Identify which cell holds the provided text, then report its [x, y] central coordinate. 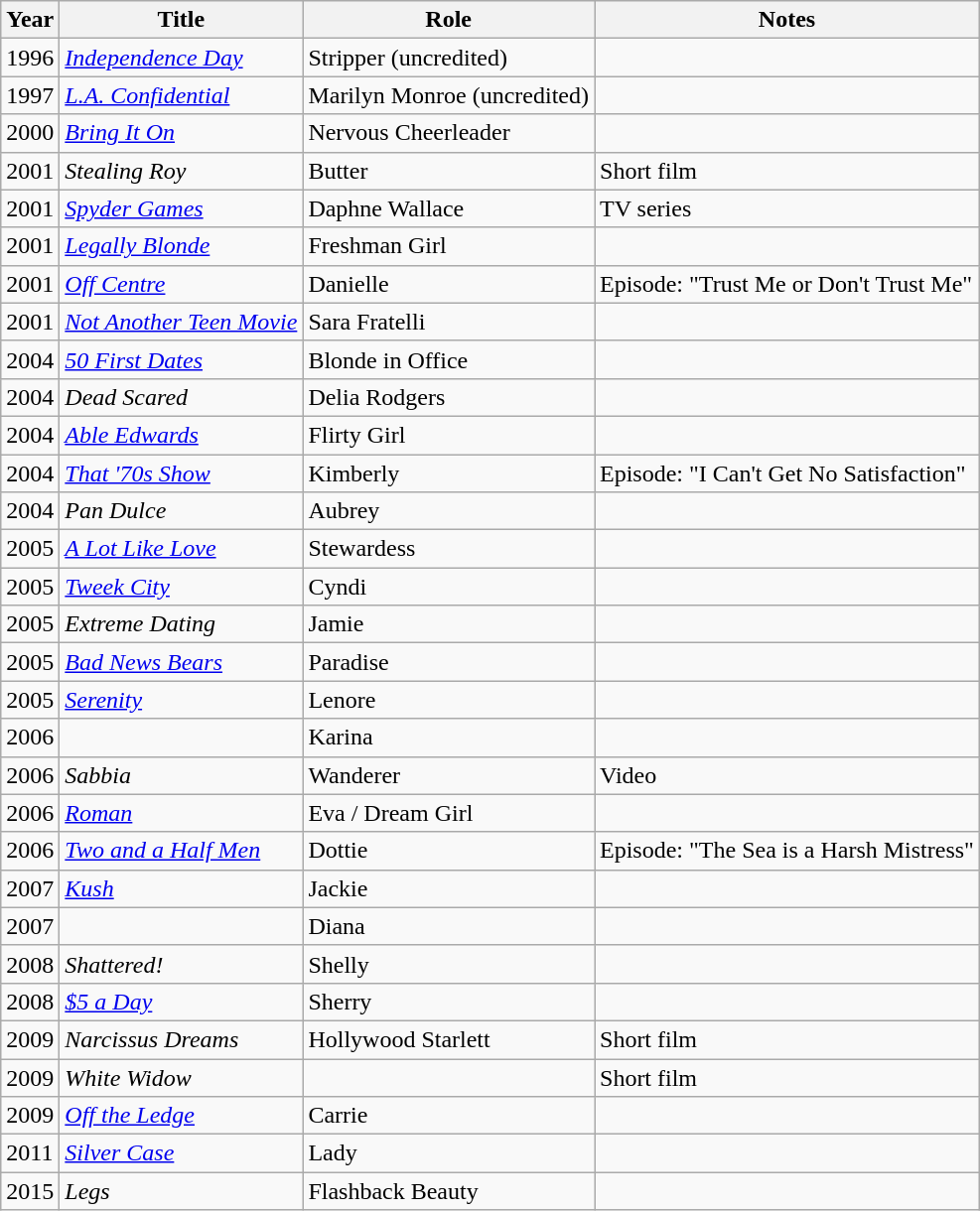
Lady [449, 1153]
Off the Ledge [181, 1116]
Kimberly [449, 473]
Flirty Girl [449, 435]
Pan Dulce [181, 511]
Episode: "I Can't Get No Satisfaction" [786, 473]
Jamie [449, 624]
Tweek City [181, 587]
Paradise [449, 662]
Cyndi [449, 587]
Two and a Half Men [181, 851]
Wanderer [449, 775]
Jackie [449, 888]
Spyder Games [181, 208]
Narcissus Dreams [181, 1039]
A Lot Like Love [181, 549]
Eva / Dream Girl [449, 813]
Sherry [449, 1002]
Serenity [181, 700]
Diana [449, 926]
Episode: "Trust Me or Don't Trust Me" [786, 284]
2000 [30, 133]
Notes [786, 20]
Carrie [449, 1116]
That '70s Show [181, 473]
Not Another Teen Movie [181, 322]
Bad News Bears [181, 662]
L.A. Confidential [181, 95]
Roman [181, 813]
Sabbia [181, 775]
Kush [181, 888]
Karina [449, 738]
Nervous Cheerleader [449, 133]
Video [786, 775]
Marilyn Monroe (uncredited) [449, 95]
White Widow [181, 1077]
$5 a Day [181, 1002]
50 First Dates [181, 359]
Stewardess [449, 549]
Danielle [449, 284]
Legs [181, 1191]
Off Centre [181, 284]
Daphne Wallace [449, 208]
2011 [30, 1153]
Extreme Dating [181, 624]
Shattered! [181, 964]
Butter [449, 171]
Dottie [449, 851]
TV series [786, 208]
Sara Fratelli [449, 322]
Blonde in Office [449, 359]
Dead Scared [181, 397]
Aubrey [449, 511]
Stealing Roy [181, 171]
Shelly [449, 964]
Episode: "The Sea is a Harsh Mistress" [786, 851]
1996 [30, 58]
Delia Rodgers [449, 397]
2015 [30, 1191]
Legally Blonde [181, 246]
Lenore [449, 700]
Stripper (uncredited) [449, 58]
Role [449, 20]
Hollywood Starlett [449, 1039]
Flashback Beauty [449, 1191]
Silver Case [181, 1153]
Bring It On [181, 133]
Year [30, 20]
1997 [30, 95]
Title [181, 20]
Able Edwards [181, 435]
Independence Day [181, 58]
Freshman Girl [449, 246]
